Output the (X, Y) coordinate of the center of the cell containing the given text.  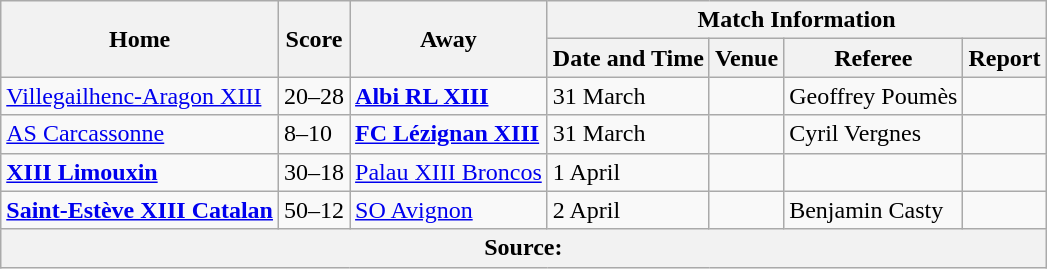
Villegailhenc-Aragon XIII (140, 96)
8–10 (314, 134)
Date and Time (628, 58)
Match Information (796, 20)
AS Carcassonne (140, 134)
Score (314, 39)
50–12 (314, 210)
Away (449, 39)
Referee (874, 58)
Report (1004, 58)
XIII Limouxin (140, 172)
Palau XIII Broncos (449, 172)
20–28 (314, 96)
SO Avignon (449, 210)
30–18 (314, 172)
Cyril Vergnes (874, 134)
Albi RL XIII (449, 96)
FC Lézignan XIII (449, 134)
Home (140, 39)
Benjamin Casty (874, 210)
Venue (746, 58)
1 April (628, 172)
Saint-Estève XIII Catalan (140, 210)
Geoffrey Poumès (874, 96)
Source: (524, 248)
2 April (628, 210)
